Provide the [X, Y] coordinate of the cell's center where the given text is located.  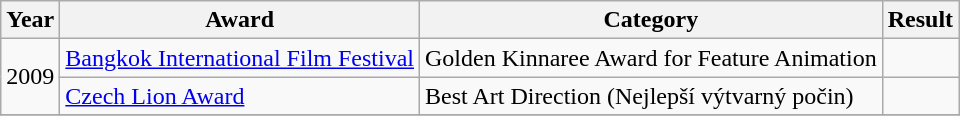
Czech Lion Award [240, 96]
Year [30, 20]
2009 [30, 77]
Golden Kinnaree Award for Feature Animation [652, 58]
Best Art Direction (Nejlepší výtvarný počin) [652, 96]
Category [652, 20]
Result [920, 20]
Award [240, 20]
Bangkok International Film Festival [240, 58]
